Search for the cell housing the specified text and yield its [x, y] center coordinate. 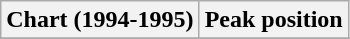
Peak position [274, 20]
Chart (1994-1995) [100, 20]
